Pinpoint the cell where the given text exists, returning its [x, y] midpoint coordinate. 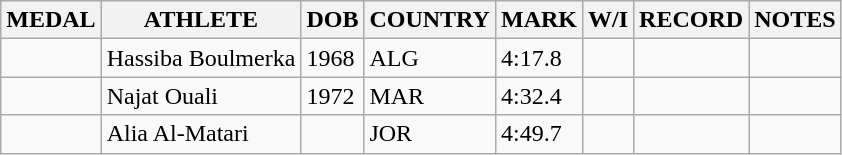
MAR [430, 96]
NOTES [795, 20]
4:49.7 [538, 134]
Hassiba Boulmerka [201, 58]
1972 [332, 96]
Alia Al-Matari [201, 134]
JOR [430, 134]
DOB [332, 20]
MEDAL [51, 20]
1968 [332, 58]
COUNTRY [430, 20]
ALG [430, 58]
ATHLETE [201, 20]
MARK [538, 20]
4:17.8 [538, 58]
RECORD [692, 20]
Najat Ouali [201, 96]
W/I [608, 20]
4:32.4 [538, 96]
